Detect which cell encompasses the target text, then output its (x, y) center coordinate. 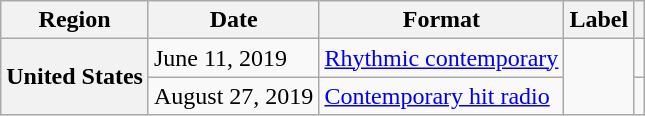
Format (442, 20)
Contemporary hit radio (442, 96)
Label (599, 20)
United States (75, 77)
Date (233, 20)
August 27, 2019 (233, 96)
Region (75, 20)
Rhythmic contemporary (442, 58)
June 11, 2019 (233, 58)
